Determine the [X, Y] coordinate at the center of the cell enclosing the given text.  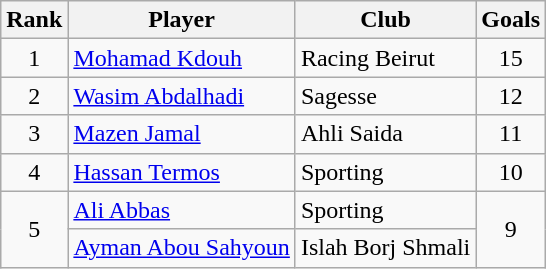
12 [511, 96]
Player [182, 20]
Club [385, 20]
Rank [34, 20]
Islah Borj Shmali [385, 248]
10 [511, 172]
Ayman Abou Sahyoun [182, 248]
Goals [511, 20]
Racing Beirut [385, 58]
1 [34, 58]
Ali Abbas [182, 210]
3 [34, 134]
5 [34, 229]
2 [34, 96]
11 [511, 134]
Sagesse [385, 96]
15 [511, 58]
Mohamad Kdouh [182, 58]
Mazen Jamal [182, 134]
Ahli Saida [385, 134]
4 [34, 172]
Hassan Termos [182, 172]
Wasim Abdalhadi [182, 96]
9 [511, 229]
